Detect which cell encompasses the target text, then output its [X, Y] center coordinate. 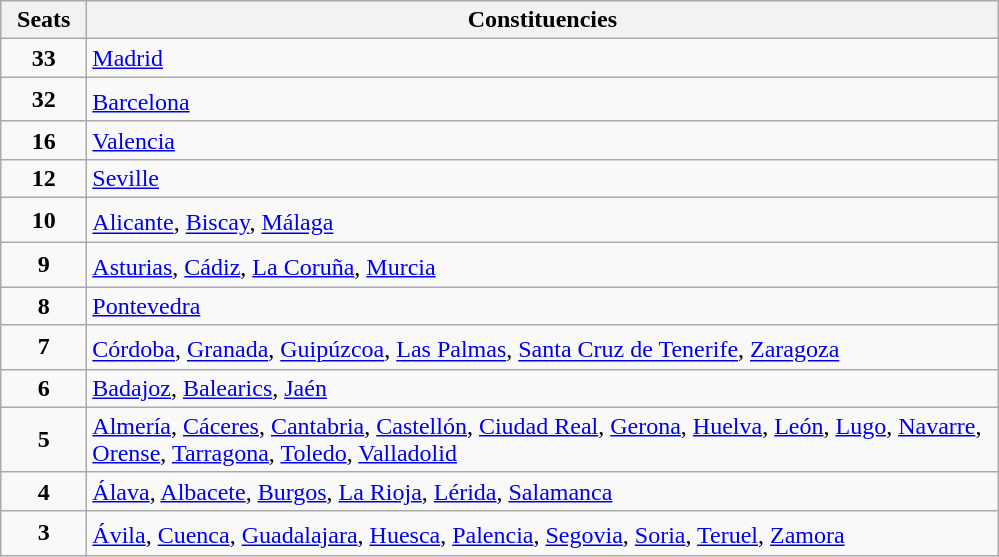
5 [44, 440]
32 [44, 100]
Pontevedra [542, 306]
10 [44, 220]
4 [44, 491]
Alicante, Biscay, Málaga [542, 220]
8 [44, 306]
16 [44, 140]
Ávila, Cuenca, Guadalajara, Huesca, Palencia, Segovia, Soria, Teruel, Zamora [542, 532]
9 [44, 264]
Álava, Albacete, Burgos, La Rioja, Lérida, Salamanca [542, 491]
Madrid [542, 58]
Asturias, Cádiz, La Coruña, Murcia [542, 264]
Constituencies [542, 20]
Seats [44, 20]
7 [44, 348]
Almería, Cáceres, Cantabria, Castellón, Ciudad Real, Gerona, Huelva, León, Lugo, Navarre, Orense, Tarragona, Toledo, Valladolid [542, 440]
6 [44, 388]
12 [44, 178]
Córdoba, Granada, Guipúzcoa, Las Palmas, Santa Cruz de Tenerife, Zaragoza [542, 348]
Badajoz, Balearics, Jaén [542, 388]
Seville [542, 178]
33 [44, 58]
Valencia [542, 140]
3 [44, 532]
Barcelona [542, 100]
